Extract the (x, y) coordinate from the center of the cell holding the provided text.  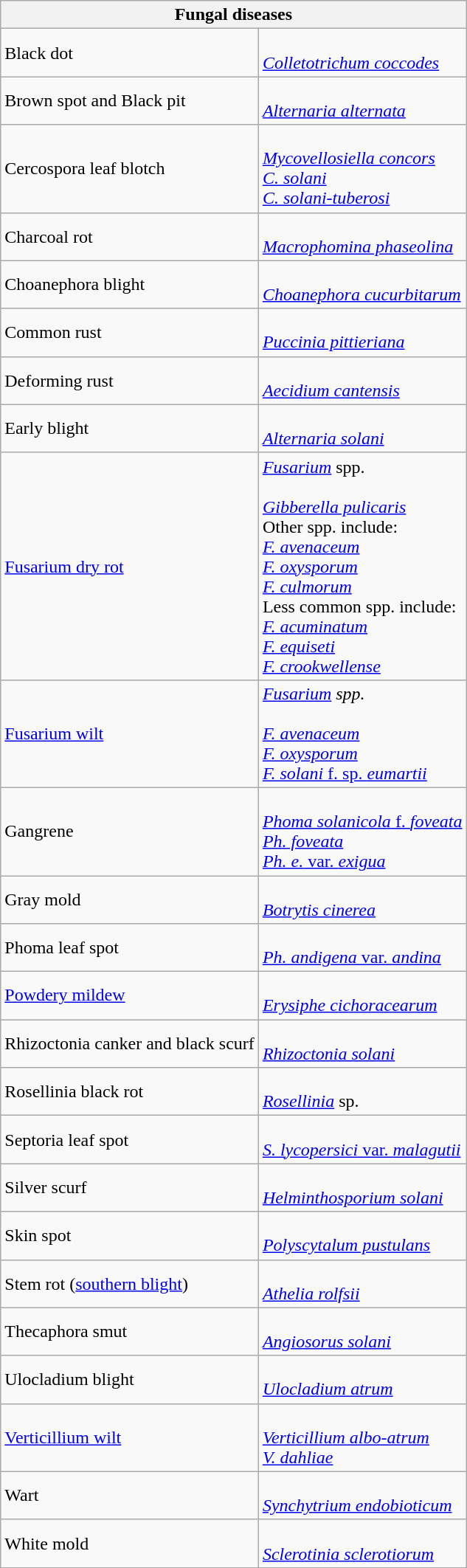
Silver scurf (130, 1188)
Fungal diseases (233, 15)
Skin spot (130, 1235)
Gangrene (130, 831)
Common rust (130, 332)
Septoria leaf spot (130, 1139)
Powdery mildew (130, 996)
Verticillium wilt (130, 1437)
Puccinia pittieriana (362, 332)
Ulocladium blight (130, 1380)
Choanephora blight (130, 285)
Cercospora leaf blotch (130, 168)
Wart (130, 1495)
Rosellinia sp. (362, 1092)
Polyscytalum pustulans (362, 1235)
Thecaphora smut (130, 1331)
Rosellinia black rot (130, 1092)
White mold (130, 1544)
Synchytrium endobioticum (362, 1495)
Charcoal rot (130, 236)
Brown spot and Black pit (130, 100)
Fusarium spp.F. avenaceum F. oxysporum F. solani f. sp. eumartii (362, 733)
Botrytis cinerea (362, 899)
Rhizoctonia canker and black scurf (130, 1043)
Ulocladium atrum (362, 1380)
Stem rot (southern blight) (130, 1284)
Athelia rolfsii (362, 1284)
Sclerotinia sclerotiorum (362, 1544)
Verticillium albo-atrum V. dahliae (362, 1437)
Phoma leaf spot (130, 947)
Phoma solanicola f. foveata Ph. foveata Ph. e. var. exigua (362, 831)
Colletotrichum coccodes (362, 53)
Gray mold (130, 899)
Fusarium dry rot (130, 566)
Early blight (130, 428)
Fusarium wilt (130, 733)
Angiosorus solani (362, 1331)
Alternaria alternata (362, 100)
Erysiphe cichoracearum (362, 996)
S. lycopersici var. malagutii (362, 1139)
Black dot (130, 53)
Macrophomina phaseolina (362, 236)
Choanephora cucurbitarum (362, 285)
Ph. andigena var. andina (362, 947)
Mycovellosiella concors C. solani C. solani-tuberosi (362, 168)
Deforming rust (130, 381)
Helminthosporium solani (362, 1188)
Aecidium cantensis (362, 381)
Rhizoctonia solani (362, 1043)
Alternaria solani (362, 428)
